Scan for the cell matching the given text and deliver its [x, y] coordinate at center. 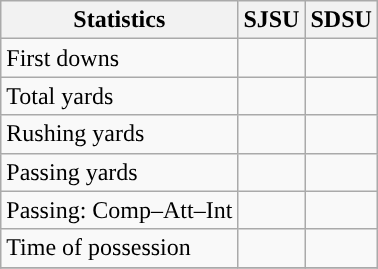
Passing yards [120, 172]
Statistics [120, 20]
SJSU [272, 20]
First downs [120, 58]
Total yards [120, 96]
Passing: Comp–Att–Int [120, 210]
Time of possession [120, 248]
SDSU [341, 20]
Rushing yards [120, 134]
